Extract the (x, y) coordinate from the center of the cell holding the provided text.  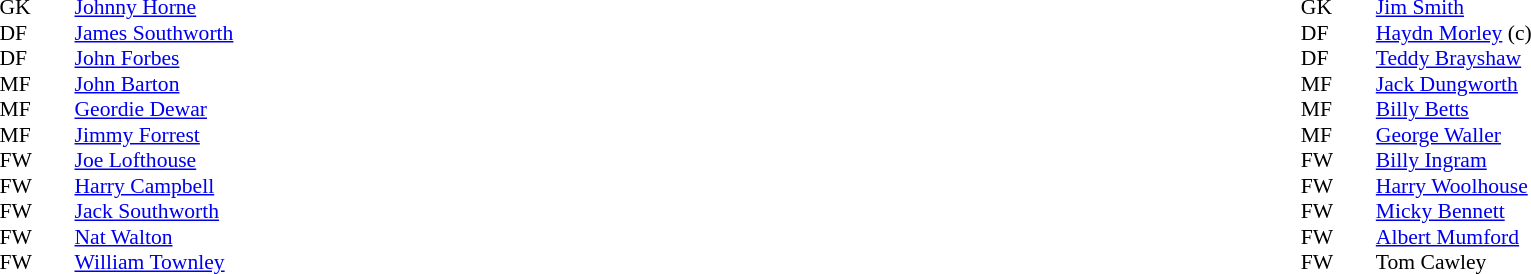
Jack Southworth (154, 211)
John Forbes (154, 59)
Nat Walton (154, 237)
Geordie Dewar (154, 109)
James Southworth (154, 33)
Joe Lofthouse (154, 161)
Harry Campbell (154, 186)
John Barton (154, 84)
Jimmy Forrest (154, 135)
